Extract the (X, Y) coordinate from the center of the cell holding the provided text.  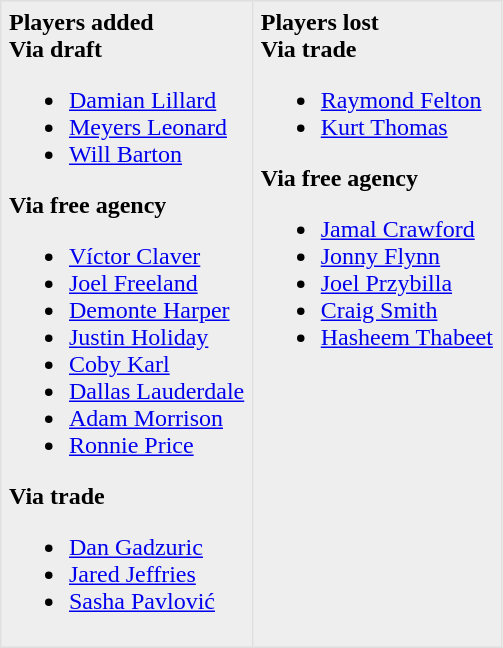
Players lostVia tradeRaymond FeltonKurt ThomasVia free agencyJamal CrawfordJonny FlynnJoel PrzybillaCraig SmithHasheem Thabeet (376, 324)
